Return the [x, y] coordinate for the center point of the cell that contains the specified text.  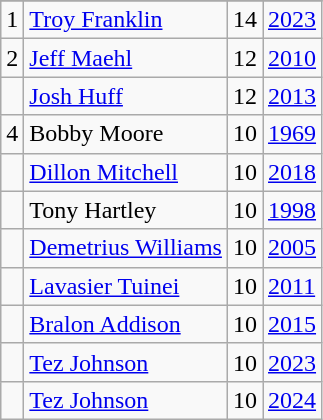
14 [244, 20]
2010 [292, 58]
Josh Huff [126, 96]
2024 [292, 400]
Lavasier Tuinei [126, 286]
Tony Hartley [126, 210]
Bobby Moore [126, 134]
1998 [292, 210]
Dillon Mitchell [126, 172]
4 [12, 134]
2 [12, 58]
2015 [292, 324]
2005 [292, 248]
2013 [292, 96]
2018 [292, 172]
Jeff Maehl [126, 58]
Bralon Addison [126, 324]
1969 [292, 134]
Demetrius Williams [126, 248]
1 [12, 20]
2011 [292, 286]
Troy Franklin [126, 20]
